Return [X, Y] of the center of cell containing provided text 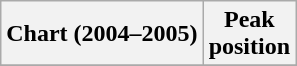
Peakposition [249, 34]
Chart (2004–2005) [102, 34]
